Return the [x, y] coordinate for the center point of the cell that contains the specified text.  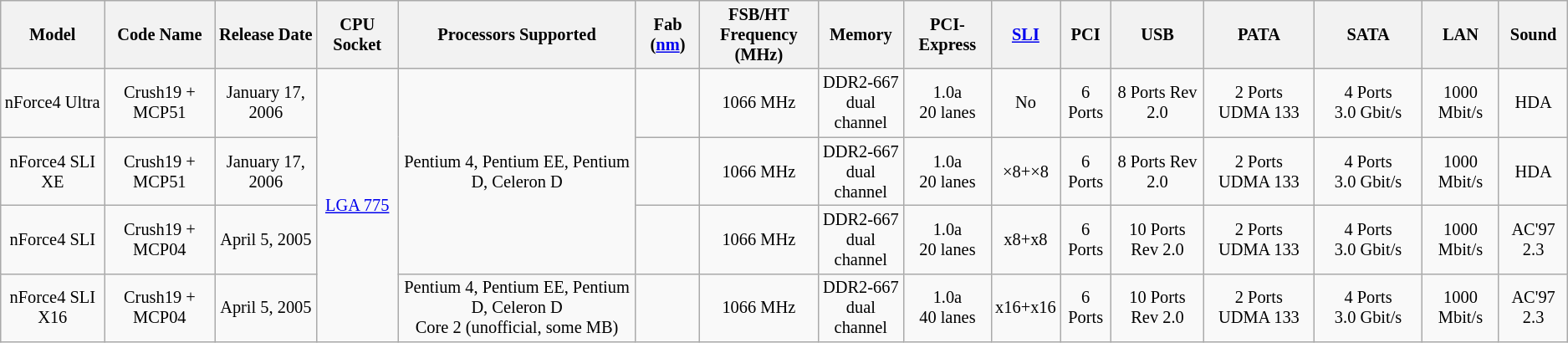
Code Name [160, 34]
PCI-Express [948, 34]
CPU Socket [358, 34]
nForce4 SLI X16 [53, 308]
nForce4 Ultra [53, 103]
USB [1157, 34]
PATA [1259, 34]
LGA 775 [358, 206]
nForce4 SLI XE [53, 171]
No [1025, 103]
PCI [1085, 34]
Memory [861, 34]
x8+x8 [1025, 239]
Sound [1534, 34]
×8+×8 [1025, 171]
LAN [1461, 34]
Pentium 4, Pentium EE, Pentium D, Celeron D [517, 171]
Fab (nm) [667, 34]
FSB/HTFrequency (MHz) [759, 34]
SLI [1025, 34]
Processors Supported [517, 34]
Model [53, 34]
Pentium 4, Pentium EE, Pentium D, Celeron DCore 2 (unofficial, some MB) [517, 308]
SATA [1368, 34]
nForce4 SLI [53, 239]
1.0a40 lanes [948, 308]
x16+x16 [1025, 308]
Release Date [266, 34]
